Find where the given text appears and provide that cell's center as [x, y] coordinate. 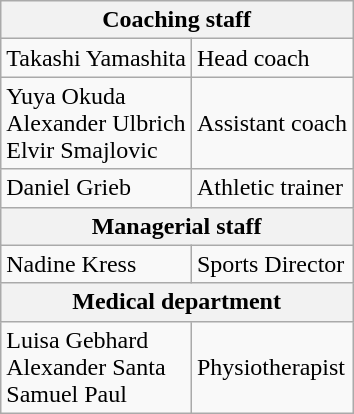
Athletic trainer [272, 188]
Daniel Grieb [96, 188]
Physiotherapist [272, 367]
Managerial staff [177, 226]
Coaching staff [177, 20]
Yuya Okuda Alexander Ulbrich Elvir Smajlovic [96, 123]
Takashi Yamashita [96, 58]
Head coach [272, 58]
Assistant coach [272, 123]
Nadine Kress [96, 264]
Luisa Gebhard Alexander Santa Samuel Paul [96, 367]
Medical department [177, 302]
Sports Director [272, 264]
